Output the [X, Y] coordinate of the center of the cell containing the given text.  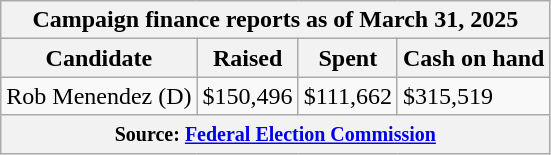
$315,519 [473, 96]
Spent [348, 58]
Rob Menendez (D) [99, 96]
$111,662 [348, 96]
Campaign finance reports as of March 31, 2025 [276, 20]
$150,496 [248, 96]
Cash on hand [473, 58]
Candidate [99, 58]
Raised [248, 58]
Source: Federal Election Commission [276, 134]
